Detect which cell encompasses the target text, then output its (X, Y) center coordinate. 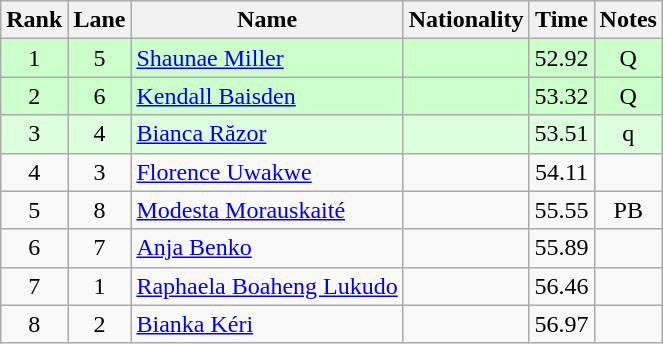
54.11 (562, 172)
Modesta Morauskaité (267, 210)
Rank (34, 20)
Time (562, 20)
Name (267, 20)
56.97 (562, 324)
Nationality (466, 20)
q (628, 134)
Bianca Răzor (267, 134)
53.51 (562, 134)
Raphaela Boaheng Lukudo (267, 286)
Notes (628, 20)
52.92 (562, 58)
55.55 (562, 210)
56.46 (562, 286)
Anja Benko (267, 248)
Lane (100, 20)
Kendall Baisden (267, 96)
PB (628, 210)
55.89 (562, 248)
Florence Uwakwe (267, 172)
53.32 (562, 96)
Shaunae Miller (267, 58)
Bianka Kéri (267, 324)
